Capture the cell that displays the provided text and extract its [x, y] central coordinate. 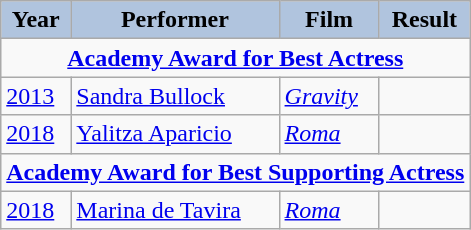
Marina de Tavira [175, 210]
Academy Award for Best Supporting Actress [236, 172]
Year [36, 20]
Sandra Bullock [175, 96]
Performer [175, 20]
Academy Award for Best Actress [236, 58]
Result [424, 20]
Gravity [329, 96]
Film [329, 20]
2013 [36, 96]
Yalitza Aparicio [175, 134]
